From the cell containing the given text, extract its center point as [X, Y] coordinate. 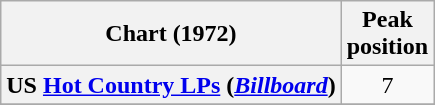
US Hot Country LPs (Billboard) [171, 85]
Peakposition [387, 34]
Chart (1972) [171, 34]
7 [387, 85]
